Provide the [X, Y] coordinate of the cell's center where the given text is located.  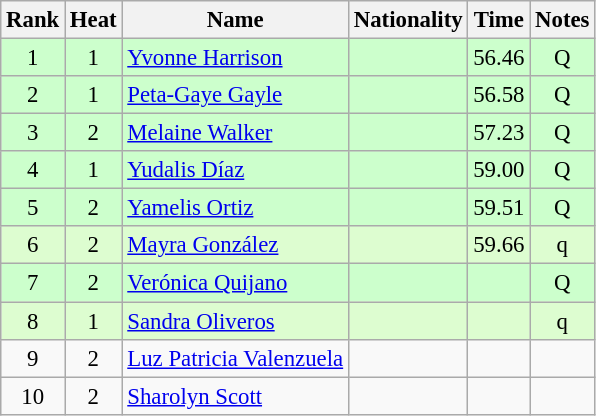
6 [33, 245]
Yvonne Harrison [235, 58]
Luz Patricia Valenzuela [235, 358]
Notes [562, 20]
10 [33, 396]
59.51 [499, 208]
57.23 [499, 133]
Yamelis Ortiz [235, 208]
Peta-Gaye Gayle [235, 95]
Sharolyn Scott [235, 396]
Name [235, 20]
Melaine Walker [235, 133]
59.66 [499, 245]
Sandra Oliveros [235, 321]
Heat [94, 20]
Time [499, 20]
7 [33, 283]
Yudalis Díaz [235, 170]
Nationality [408, 20]
5 [33, 208]
4 [33, 170]
56.46 [499, 58]
56.58 [499, 95]
Verónica Quijano [235, 283]
Rank [33, 20]
8 [33, 321]
9 [33, 358]
3 [33, 133]
Mayra González [235, 245]
59.00 [499, 170]
